Provide the (x, y) coordinate of the cell's center where the given text is located.  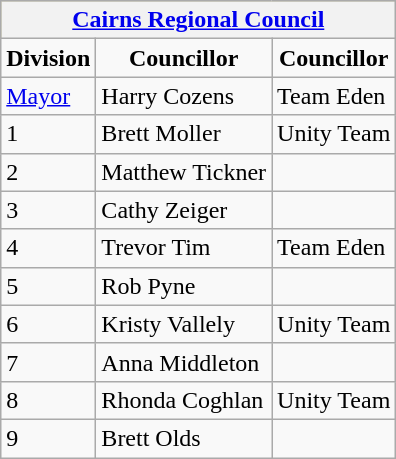
Cathy Zeiger (184, 210)
Cairns Regional Council (198, 20)
Trevor Tim (184, 248)
6 (48, 324)
Anna Middleton (184, 362)
Matthew Tickner (184, 172)
7 (48, 362)
3 (48, 210)
Kristy Vallely (184, 324)
Division (48, 58)
Brett Olds (184, 438)
2 (48, 172)
Rhonda Coghlan (184, 400)
1 (48, 134)
4 (48, 248)
9 (48, 438)
8 (48, 400)
Brett Moller (184, 134)
Mayor (48, 96)
5 (48, 286)
Harry Cozens (184, 96)
Rob Pyne (184, 286)
